Extract the (x, y) coordinate from the center of the cell holding the provided text.  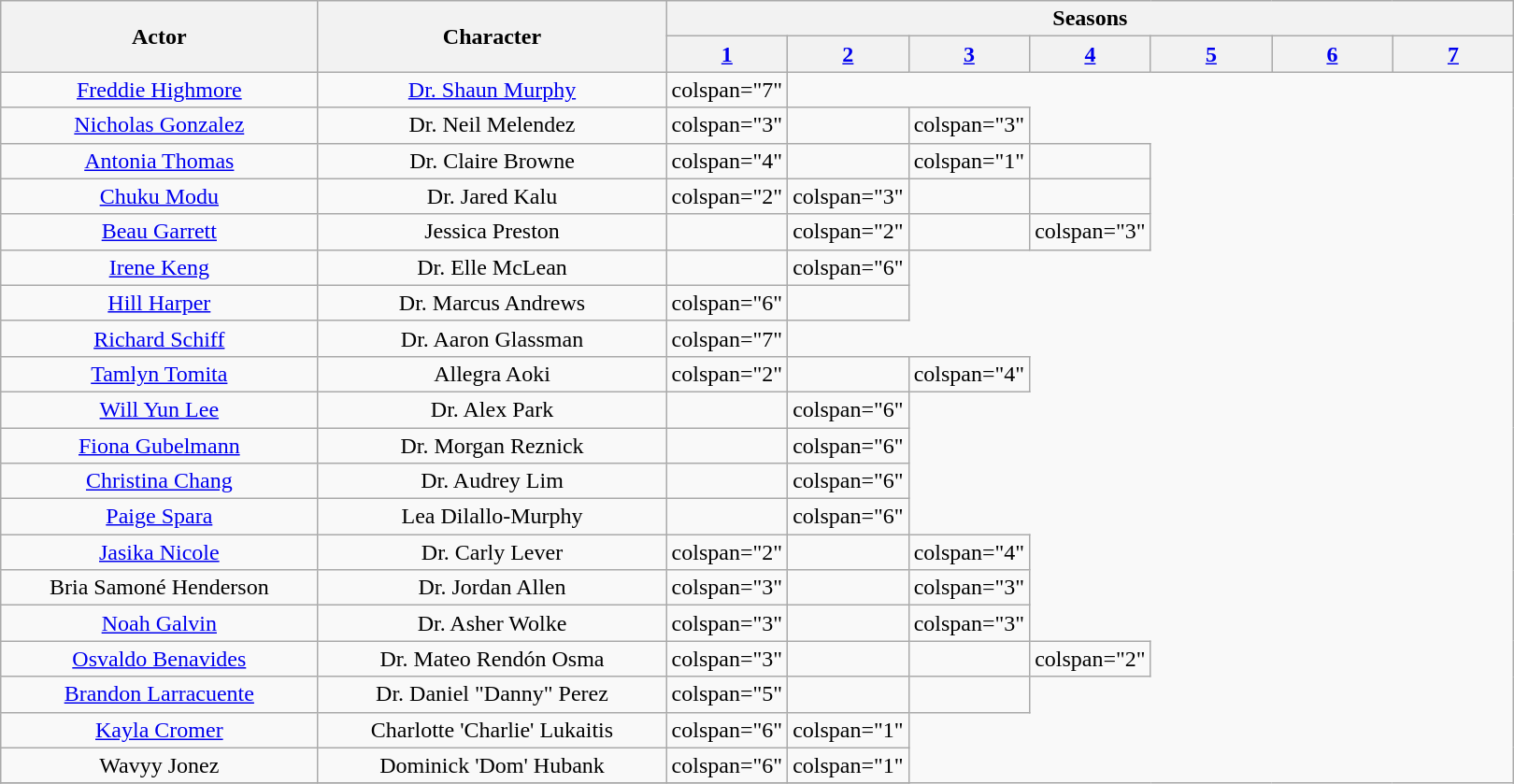
Dr. Neil Melendez (492, 125)
7 (1453, 54)
Dr. Audrey Lim (492, 481)
Dr. Jared Kalu (492, 196)
3 (969, 54)
Dr. Asher Wolke (492, 623)
Osvaldo Benavides (159, 659)
Dr. Claire Browne (492, 161)
Dr. Mateo Rendón Osma (492, 659)
Dr. Morgan Reznick (492, 446)
1 (727, 54)
Dr. Alex Park (492, 409)
Richard Schiff (159, 338)
Freddie Highmore (159, 90)
Irene Keng (159, 267)
Tamlyn Tomita (159, 374)
Wavyy Jonez (159, 765)
Fiona Gubelmann (159, 446)
Dr. Jordan Allen (492, 588)
Kayla Cromer (159, 730)
Dr. Shaun Murphy (492, 90)
Seasons (1090, 19)
Noah Galvin (159, 623)
Antonia Thomas (159, 161)
Beau Garrett (159, 232)
Bria Samoné Henderson (159, 588)
Jessica Preston (492, 232)
6 (1333, 54)
Will Yun Lee (159, 409)
Dr. Aaron Glassman (492, 338)
5 (1211, 54)
Jasika Nicole (159, 552)
Chuku Modu (159, 196)
Hill Harper (159, 303)
Charlotte 'Charlie' Lukaitis (492, 730)
2 (849, 54)
Dr. Carly Lever (492, 552)
Character (492, 36)
Dr. Marcus Andrews (492, 303)
Dominick 'Dom' Hubank (492, 765)
Nicholas Gonzalez (159, 125)
colspan="5" (727, 694)
Christina Chang (159, 481)
4 (1091, 54)
Lea Dilallo-Murphy (492, 517)
Actor (159, 36)
Allegra Aoki (492, 374)
Brandon Larracuente (159, 694)
Dr. Daniel "Danny" Perez (492, 694)
Dr. Elle McLean (492, 267)
Paige Spara (159, 517)
